Return (x, y) of the center of cell containing provided text 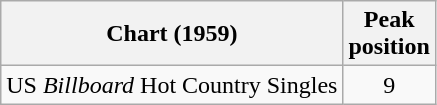
Chart (1959) (172, 34)
9 (389, 85)
US Billboard Hot Country Singles (172, 85)
Peakposition (389, 34)
